From the cell containing the given text, extract its center point as (X, Y) coordinate. 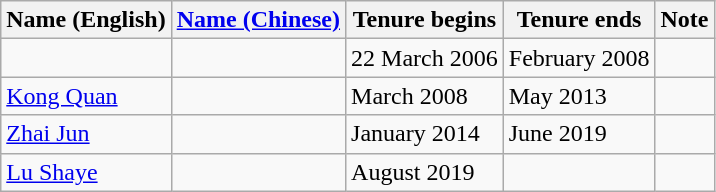
January 2014 (425, 134)
Lu Shaye (86, 172)
Tenure ends (579, 20)
Note (684, 20)
Kong Quan (86, 96)
22 March 2006 (425, 58)
June 2019 (579, 134)
Zhai Jun (86, 134)
Name (Chinese) (258, 20)
August 2019 (425, 172)
Name (English) (86, 20)
March 2008 (425, 96)
February 2008 (579, 58)
Tenure begins (425, 20)
May 2013 (579, 96)
